Capture the cell that displays the provided text and extract its [x, y] central coordinate. 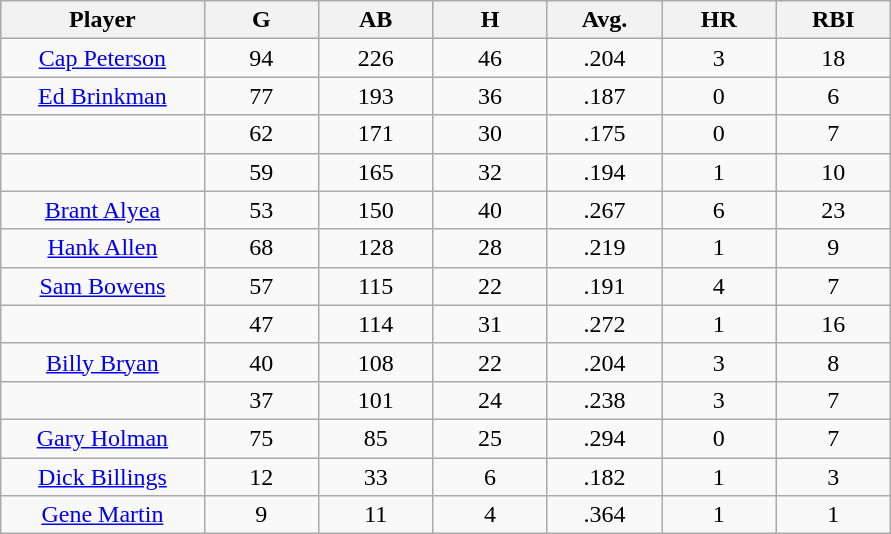
H [490, 20]
108 [375, 362]
46 [490, 58]
Gary Holman [102, 438]
226 [375, 58]
33 [375, 477]
115 [375, 286]
68 [261, 248]
.182 [604, 477]
.219 [604, 248]
31 [490, 324]
85 [375, 438]
Avg. [604, 20]
25 [490, 438]
32 [490, 172]
171 [375, 134]
.175 [604, 134]
193 [375, 96]
114 [375, 324]
.194 [604, 172]
94 [261, 58]
Brant Alyea [102, 210]
101 [375, 400]
12 [261, 477]
128 [375, 248]
8 [833, 362]
.187 [604, 96]
59 [261, 172]
16 [833, 324]
57 [261, 286]
150 [375, 210]
10 [833, 172]
37 [261, 400]
Cap Peterson [102, 58]
HR [719, 20]
11 [375, 515]
53 [261, 210]
30 [490, 134]
Ed Brinkman [102, 96]
47 [261, 324]
AB [375, 20]
Hank Allen [102, 248]
G [261, 20]
75 [261, 438]
.272 [604, 324]
Billy Bryan [102, 362]
Gene Martin [102, 515]
24 [490, 400]
36 [490, 96]
.294 [604, 438]
18 [833, 58]
28 [490, 248]
RBI [833, 20]
.238 [604, 400]
Player [102, 20]
Sam Bowens [102, 286]
23 [833, 210]
77 [261, 96]
165 [375, 172]
.267 [604, 210]
62 [261, 134]
.364 [604, 515]
.191 [604, 286]
Dick Billings [102, 477]
